Capture the cell that displays the provided text and extract its (X, Y) central coordinate. 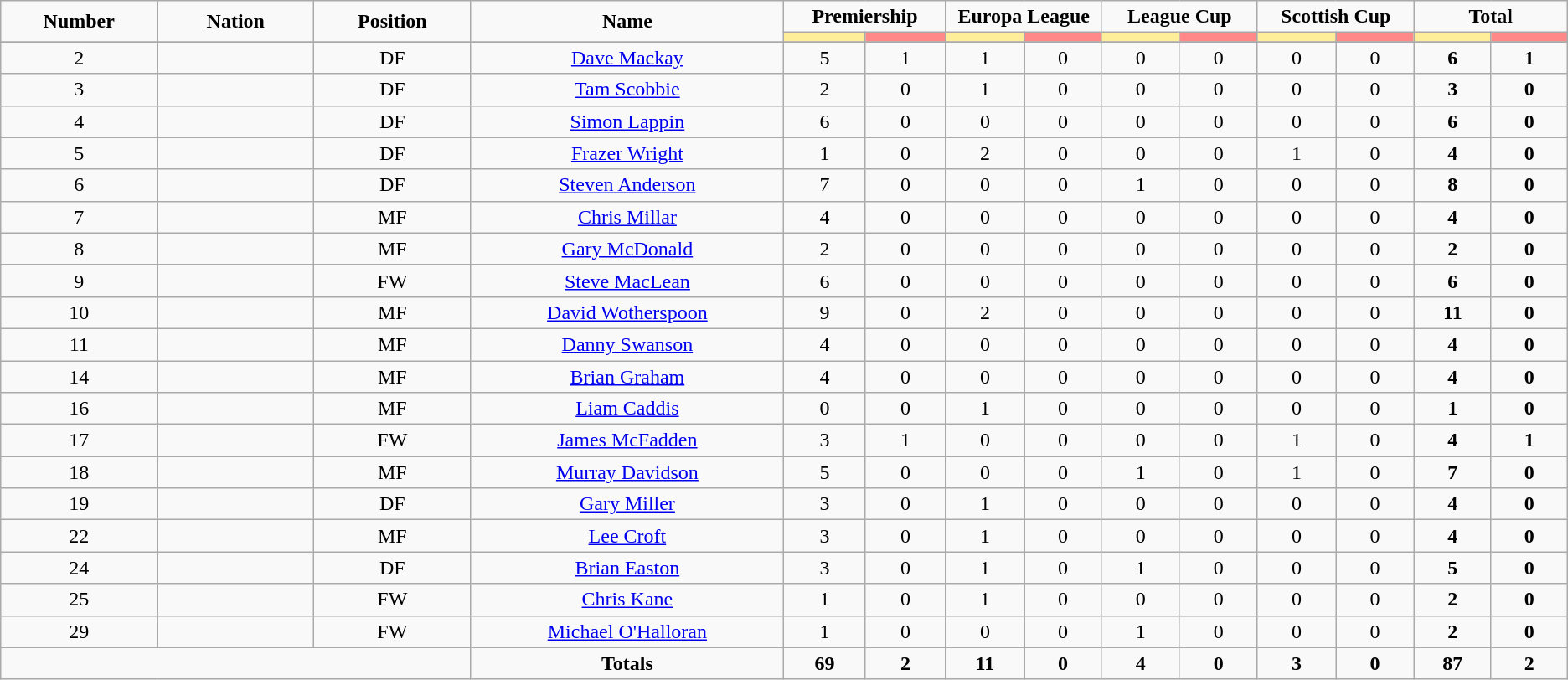
Simon Lappin (627, 121)
16 (79, 409)
19 (79, 504)
Premiership (864, 17)
Murray Davidson (627, 472)
Steve MacLean (627, 281)
Dave Mackay (627, 58)
Steven Anderson (627, 185)
Michael O'Halloran (627, 631)
Gary Miller (627, 504)
Chris Millar (627, 217)
Lee Croft (627, 536)
17 (79, 440)
Position (392, 22)
22 (79, 536)
69 (824, 663)
Liam Caddis (627, 409)
Gary McDonald (627, 249)
Danny Swanson (627, 344)
29 (79, 631)
Brian Easton (627, 568)
14 (79, 376)
Nation (236, 22)
David Wotherspoon (627, 312)
24 (79, 568)
Chris Kane (627, 600)
James McFadden (627, 440)
87 (1452, 663)
Name (627, 22)
18 (79, 472)
Frazer Wright (627, 153)
Scottish Cup (1335, 17)
Totals (627, 663)
Tam Scobbie (627, 90)
Total (1491, 17)
League Cup (1179, 17)
Number (79, 22)
Brian Graham (627, 376)
10 (79, 312)
Europa League (1024, 17)
25 (79, 600)
